Return (X, Y) of the center of cell containing provided text 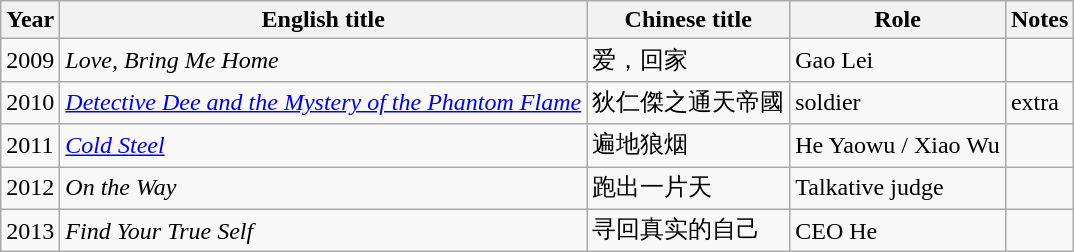
Role (898, 20)
Chinese title (688, 20)
狄仁傑之通天帝國 (688, 102)
Cold Steel (324, 146)
CEO He (898, 230)
soldier (898, 102)
Love, Bring Me Home (324, 60)
He Yaowu / Xiao Wu (898, 146)
Talkative judge (898, 188)
遍地狼烟 (688, 146)
On the Way (324, 188)
Find Your True Self (324, 230)
爱，回家 (688, 60)
2013 (30, 230)
Gao Lei (898, 60)
跑出一片天 (688, 188)
2011 (30, 146)
2010 (30, 102)
Notes (1039, 20)
Detective Dee and the Mystery of the Phantom Flame (324, 102)
English title (324, 20)
Year (30, 20)
2012 (30, 188)
寻回真实的自己 (688, 230)
2009 (30, 60)
extra (1039, 102)
